Locate the cell with the specified text and output its (x, y) center coordinate. 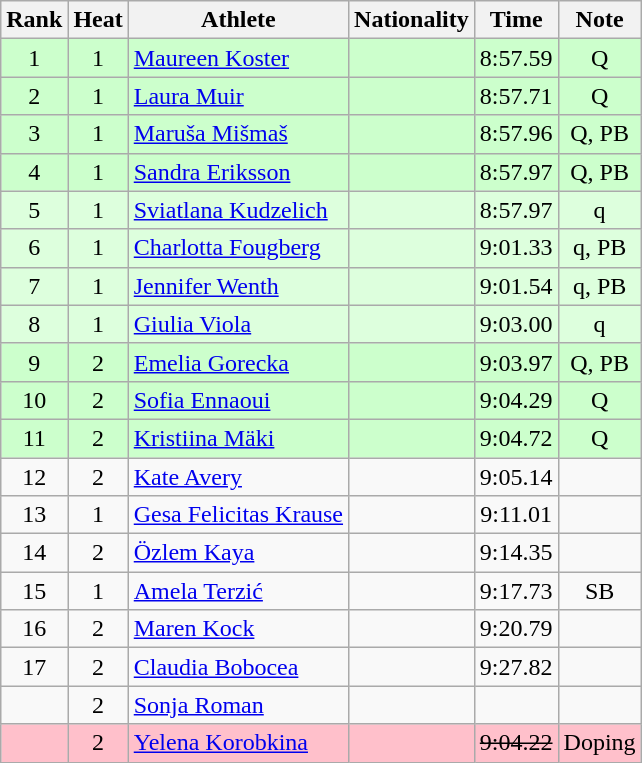
Heat (98, 20)
Charlotta Fougberg (238, 248)
8:57.59 (516, 58)
3 (34, 134)
14 (34, 553)
Doping (600, 743)
Amela Terzić (238, 591)
Sonja Roman (238, 705)
8:57.96 (516, 134)
9:03.97 (516, 362)
17 (34, 667)
9:05.14 (516, 477)
Sandra Eriksson (238, 172)
SB (600, 591)
9:17.73 (516, 591)
Jennifer Wenth (238, 286)
9:04.29 (516, 400)
12 (34, 477)
10 (34, 400)
9:20.79 (516, 629)
Emelia Gorecka (238, 362)
9:11.01 (516, 515)
5 (34, 210)
Sviatlana Kudzelich (238, 210)
13 (34, 515)
9:03.00 (516, 324)
Maureen Koster (238, 58)
16 (34, 629)
Athlete (238, 20)
9 (34, 362)
Nationality (412, 20)
Maruša Mišmaš (238, 134)
9:01.54 (516, 286)
Sofia Ennaoui (238, 400)
15 (34, 591)
Claudia Bobocea (238, 667)
9:14.35 (516, 553)
Rank (34, 20)
7 (34, 286)
Laura Muir (238, 96)
Kate Avery (238, 477)
Yelena Korobkina (238, 743)
9:27.82 (516, 667)
Kristiina Mäki (238, 438)
Time (516, 20)
Giulia Viola (238, 324)
Note (600, 20)
4 (34, 172)
8 (34, 324)
8:57.71 (516, 96)
9:01.33 (516, 248)
9:04.22 (516, 743)
9:04.72 (516, 438)
Özlem Kaya (238, 553)
11 (34, 438)
Maren Kock (238, 629)
6 (34, 248)
Gesa Felicitas Krause (238, 515)
